Identify which cell holds the provided text, then report its [X, Y] central coordinate. 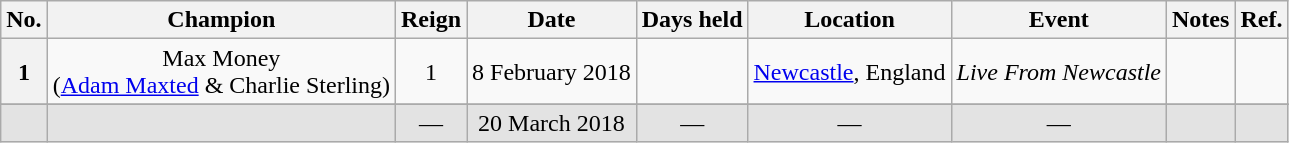
Event [1058, 20]
Newcastle, England [850, 72]
Days held [692, 20]
No. [24, 20]
Date [552, 20]
8 February 2018 [552, 72]
Champion [221, 20]
Live From Newcastle [1058, 72]
20 March 2018 [552, 123]
Reign [430, 20]
Location [850, 20]
Max Money (Adam Maxted & Charlie Sterling) [221, 72]
Ref. [1262, 20]
Notes [1201, 20]
